Locate the cell with the specified text and output its [x, y] center coordinate. 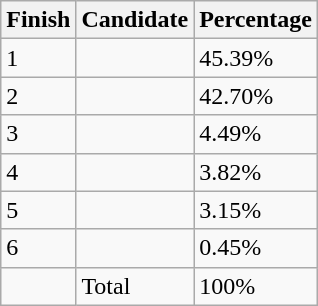
3 [38, 134]
42.70% [256, 96]
6 [38, 248]
Candidate [135, 20]
4.49% [256, 134]
Percentage [256, 20]
100% [256, 286]
2 [38, 96]
0.45% [256, 248]
3.82% [256, 172]
5 [38, 210]
Finish [38, 20]
Total [135, 286]
3.15% [256, 210]
1 [38, 58]
4 [38, 172]
45.39% [256, 58]
